Return (X, Y) of the center of cell containing provided text 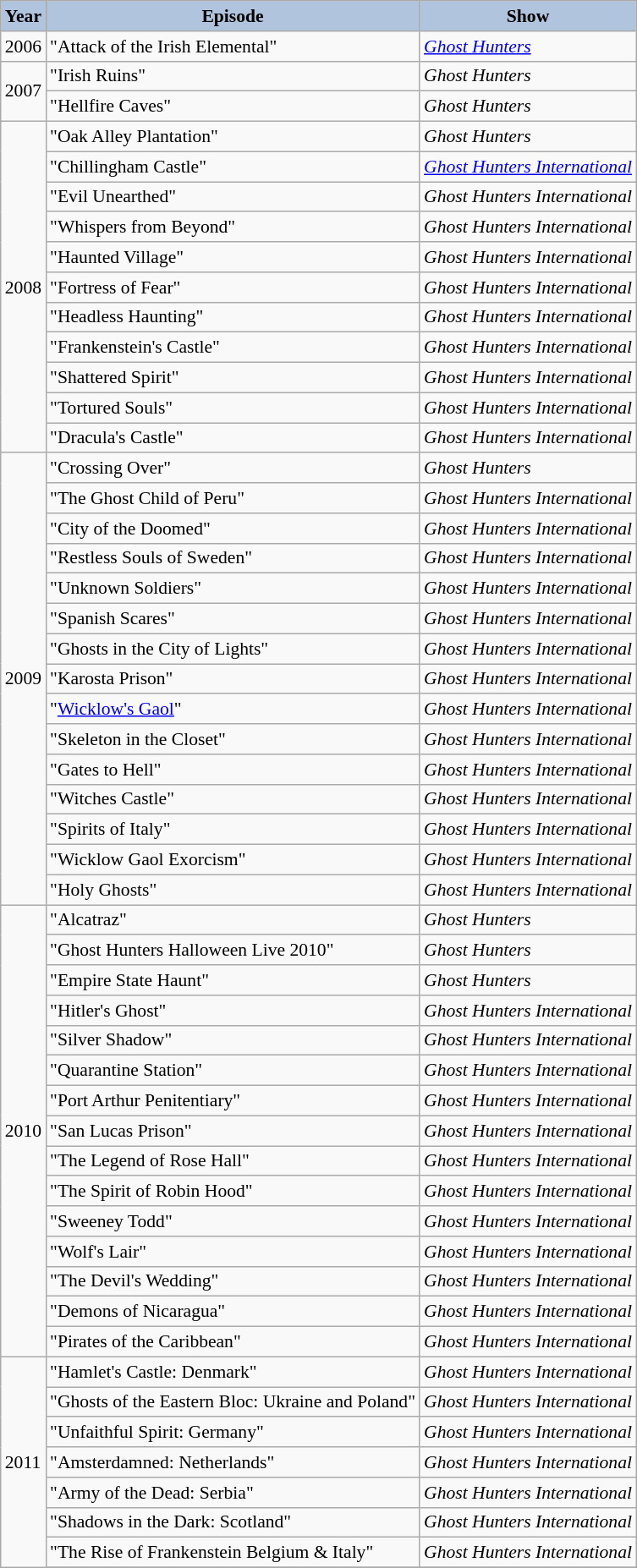
"Ghost Hunters Halloween Live 2010" (233, 951)
"Headless Haunting" (233, 317)
"Wicklow's Gaol" (233, 710)
"Spirits of Italy" (233, 830)
2007 (24, 91)
"Pirates of the Caribbean" (233, 1342)
"Frankenstein's Castle" (233, 348)
Episode (233, 16)
"Demons of Nicaragua" (233, 1312)
"Tortured Souls" (233, 408)
"Wolf's Lair" (233, 1252)
"Wicklow Gaol Exorcism" (233, 860)
"Attack of the Irish Elemental" (233, 47)
"Amsterdamned: Netherlands" (233, 1462)
"Shadows in the Dark: Scotland" (233, 1522)
"Dracula's Castle" (233, 438)
"Army of the Dead: Serbia" (233, 1493)
"Hamlet's Castle: Denmark" (233, 1372)
"Witches Castle" (233, 799)
2010 (24, 1131)
"Unfaithful Spirit: Germany" (233, 1433)
"Gates to Hell" (233, 770)
2009 (24, 679)
"Sweeney Todd" (233, 1221)
"Oak Alley Plantation" (233, 137)
"Ghosts of the Eastern Bloc: Ukraine and Poland" (233, 1402)
"The Ghost Child of Peru" (233, 498)
"Restless Souls of Sweden" (233, 558)
"Hellfire Caves" (233, 107)
"Quarantine Station" (233, 1071)
"Alcatraz" (233, 920)
"Silver Shadow" (233, 1040)
"City of the Doomed" (233, 529)
"San Lucas Prison" (233, 1131)
"Ghosts in the City of Lights" (233, 649)
"Port Arthur Penitentiary" (233, 1101)
"The Devil's Wedding" (233, 1281)
"Empire State Haunt" (233, 980)
2008 (24, 288)
Show (528, 16)
"Fortress of Fear" (233, 288)
"Haunted Village" (233, 257)
"Karosta Prison" (233, 679)
"Unknown Soldiers" (233, 589)
"Spanish Scares" (233, 619)
"Irish Ruins" (233, 76)
Year (24, 16)
"Crossing Over" (233, 469)
"Evil Unearthed" (233, 197)
2006 (24, 47)
"Skeleton in the Closet" (233, 739)
"Chillingham Castle" (233, 167)
"Shattered Spirit" (233, 378)
"Whispers from Beyond" (233, 228)
"The Rise of Frankenstein Belgium & Italy" (233, 1553)
"Hitler's Ghost" (233, 1011)
"Holy Ghosts" (233, 890)
2011 (24, 1461)
"The Legend of Rose Hall" (233, 1161)
"The Spirit of Robin Hood" (233, 1192)
